Find where the given text appears and provide that cell's center as [X, Y] coordinate. 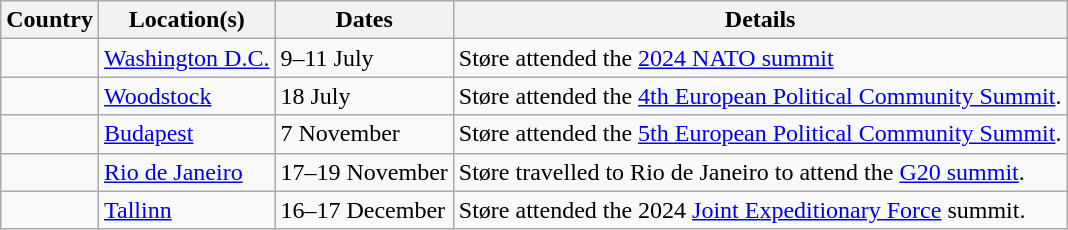
Støre attended the 4th European Political Community Summit. [760, 96]
Rio de Janeiro [186, 172]
16–17 December [364, 210]
Dates [364, 20]
7 November [364, 134]
Details [760, 20]
17–19 November [364, 172]
9–11 July [364, 58]
Støre travelled to Rio de Janeiro to attend the G20 summit. [760, 172]
18 July [364, 96]
Country [50, 20]
Location(s) [186, 20]
Støre attended the 2024 Joint Expeditionary Force summit. [760, 210]
Støre attended the 2024 NATO summit [760, 58]
Budapest [186, 134]
Støre attended the 5th European Political Community Summit. [760, 134]
Washington D.C. [186, 58]
Tallinn [186, 210]
Woodstock [186, 96]
